Locate the cell with the specified text and output its (x, y) center coordinate. 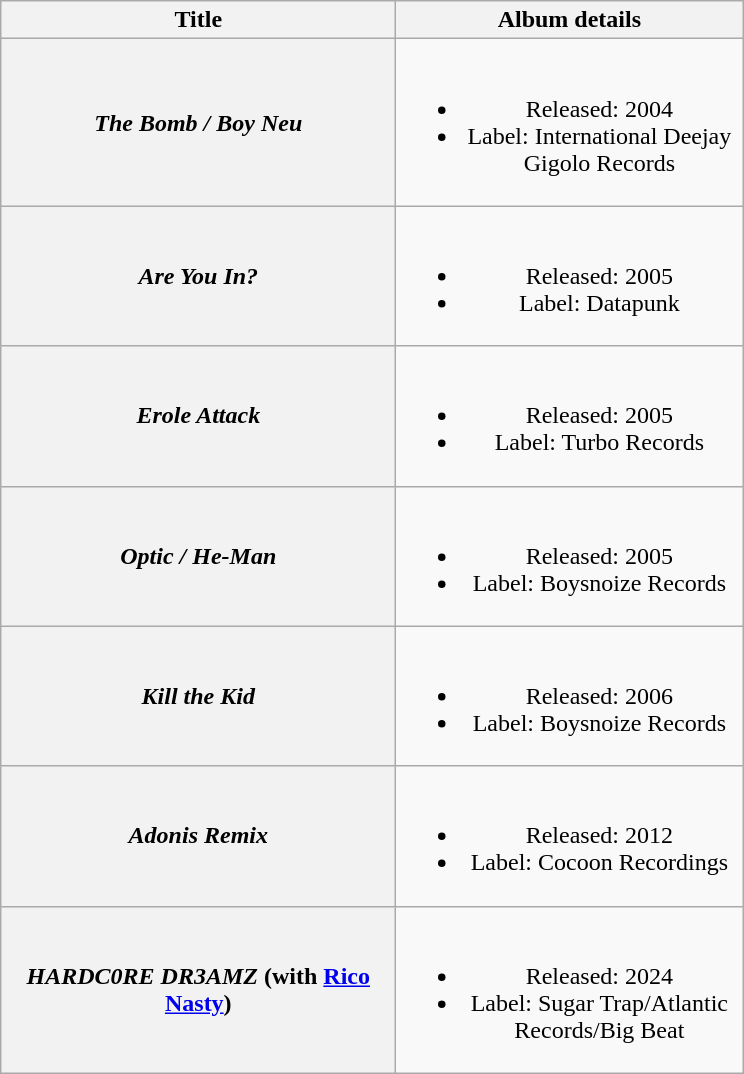
Are You In? (198, 276)
Erole Attack (198, 416)
Kill the Kid (198, 696)
Released: 2005Label: Turbo Records (570, 416)
Released: 2012Label: Cocoon Recordings (570, 836)
The Bomb / Boy Neu (198, 122)
Released: 2004Label: International Deejay Gigolo Records (570, 122)
Adonis Remix (198, 836)
HARDC0RE DR3AMZ (with Rico Nasty) (198, 990)
Released: 2024Label: Sugar Trap/Atlantic Records/Big Beat (570, 990)
Released: 2005Label: Boysnoize Records (570, 556)
Released: 2006Label: Boysnoize Records (570, 696)
Title (198, 20)
Optic / He-Man (198, 556)
Album details (570, 20)
Released: 2005Label: Datapunk (570, 276)
